Detect which cell encompasses the target text, then output its (X, Y) center coordinate. 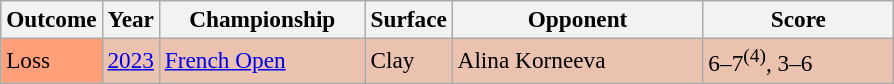
Surface (408, 19)
Clay (408, 60)
Championship (262, 19)
2023 (130, 60)
Loss (52, 60)
Year (130, 19)
Alina Korneeva (578, 60)
Opponent (578, 19)
Outcome (52, 19)
French Open (262, 60)
6–7(4), 3–6 (798, 60)
Score (798, 19)
